Identify which cell holds the provided text, then report its [X, Y] central coordinate. 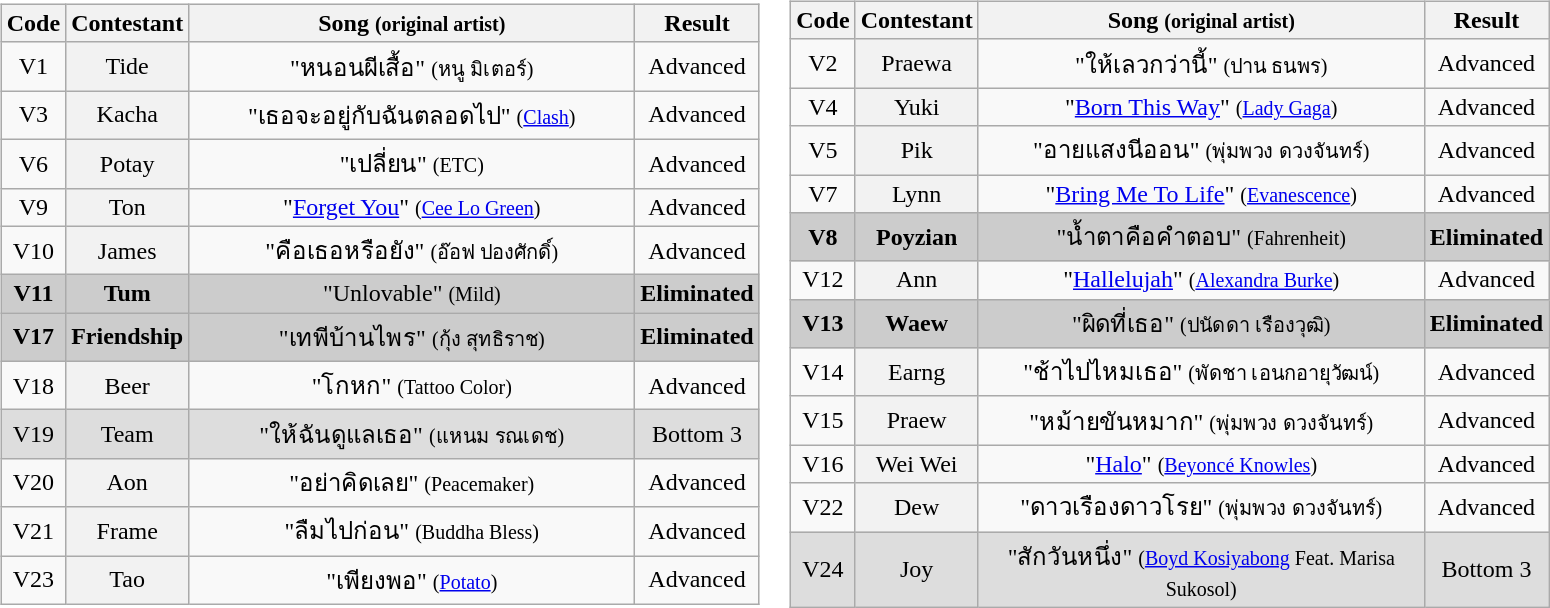
"Forget You" (Cee Lo Green) [412, 207]
"Born This Way" (Lady Gaga) [1201, 107]
V4 [823, 107]
V21 [33, 532]
Earng [916, 372]
James [128, 250]
Ann [916, 280]
"ช้าไปไหมเธอ" (พัดชา เอนกอายุวัฒน์) [1201, 372]
V17 [33, 338]
Frame [128, 532]
V18 [33, 386]
"หม้ายขันหมาก" (พุ่มพวง ดวงจันทร์) [1201, 420]
"ให้เลวกว่านี้" (ปาน ธนพร) [1201, 64]
Team [128, 434]
Aon [128, 482]
Waew [916, 324]
"Halo" (Beyoncé Knowles) [1201, 464]
"อายแสงนีออน" (พุ่มพวง ดวงจันทร์) [1201, 150]
Beer [128, 386]
V22 [823, 508]
V10 [33, 250]
Dew [916, 508]
V2 [823, 64]
Friendship [128, 338]
Wei Wei [916, 464]
"อย่าคิดเลย" (Peacemaker) [412, 482]
"ลืมไปก่อน" (Buddha Bless) [412, 532]
Potay [128, 164]
V9 [33, 207]
"ดาวเรืองดาวโรย" (พุ่มพวง ดวงจันทร์) [1201, 508]
V3 [33, 116]
"สักวันหนึ่ง" (Boyd Kosiyabong Feat. Marisa Sukosol) [1201, 570]
Tum [128, 294]
Kacha [128, 116]
V8 [823, 238]
V5 [823, 150]
Tide [128, 66]
V15 [823, 420]
Praew [916, 420]
"เธอจะอยู่กับฉันตลอดไป" (Clash) [412, 116]
Yuki [916, 107]
V6 [33, 164]
"Bring Me To Life" (Evanescence) [1201, 193]
V24 [823, 570]
V7 [823, 193]
"น้ำตาคือคำตอบ" (Fahrenheit) [1201, 238]
Praewa [916, 64]
Lynn [916, 193]
Joy [916, 570]
V12 [823, 280]
V23 [33, 580]
"โกหก" (Tattoo Color) [412, 386]
V13 [823, 324]
Ton [128, 207]
"Unlovable" (Mild) [412, 294]
"ผิดที่เธอ" (ปนัดดา เรืองวุฒิ) [1201, 324]
V16 [823, 464]
"หนอนผีเสื้อ" (หนู มิเตอร์) [412, 66]
Pik [916, 150]
"เพียงพอ" (Potato) [412, 580]
V1 [33, 66]
V20 [33, 482]
"เปลี่ยน" (ETC) [412, 164]
V11 [33, 294]
"Hallelujah" (Alexandra Burke) [1201, 280]
Poyzian [916, 238]
Tao [128, 580]
V14 [823, 372]
"คือเธอหรือยัง" (อ๊อฟ ปองศักดิ์) [412, 250]
V19 [33, 434]
"ให้ฉันดูแลเธอ" (แหนม รณเดช) [412, 434]
"เทพีบ้านไพร" (กุ้ง สุทธิราช) [412, 338]
